Return [x, y] of the center of cell containing provided text 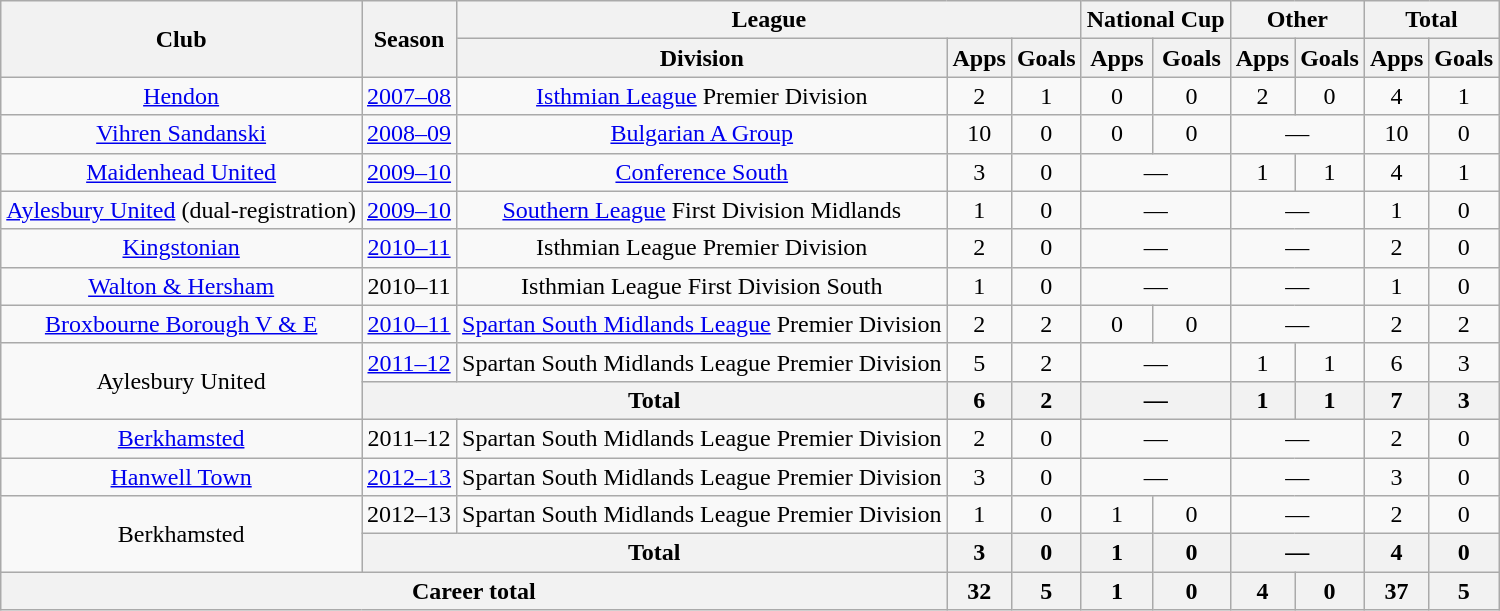
Club [182, 39]
Walton & Hersham [182, 286]
32 [979, 591]
2008–09 [410, 134]
Aylesbury United [182, 381]
National Cup [1156, 20]
Division [702, 58]
Season [410, 39]
7 [1396, 400]
Hendon [182, 96]
Isthmian League First Division South [702, 286]
League [770, 20]
Kingstonian [182, 248]
2007–08 [410, 96]
Hanwell Town [182, 477]
37 [1396, 591]
Aylesbury United (dual-registration) [182, 210]
Career total [474, 591]
Conference South [702, 172]
Broxbourne Borough V & E [182, 324]
Maidenhead United [182, 172]
Vihren Sandanski [182, 134]
Bulgarian A Group [702, 134]
Other [1297, 20]
Southern League First Division Midlands [702, 210]
